Extract the (x, y) coordinate from the center of the cell holding the provided text.  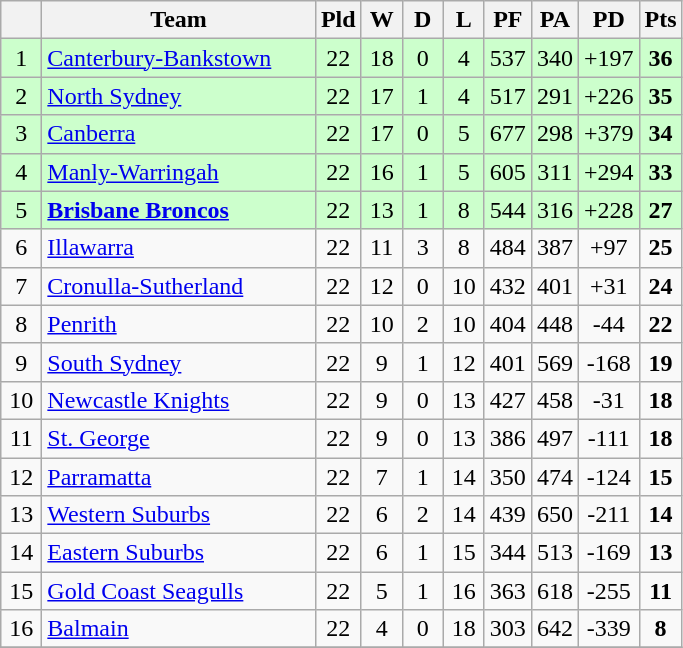
Balmain (179, 629)
South Sydney (179, 362)
344 (508, 553)
677 (508, 134)
-111 (608, 438)
569 (554, 362)
-339 (608, 629)
Pts (660, 20)
458 (554, 400)
497 (554, 438)
L (464, 20)
298 (554, 134)
-169 (608, 553)
517 (508, 96)
Canberra (179, 134)
316 (554, 210)
484 (508, 248)
387 (554, 248)
33 (660, 172)
Penrith (179, 324)
24 (660, 286)
Canterbury-Bankstown (179, 58)
+379 (608, 134)
Eastern Suburbs (179, 553)
-44 (608, 324)
27 (660, 210)
439 (508, 515)
Team (179, 20)
363 (508, 591)
537 (508, 58)
Brisbane Broncos (179, 210)
Gold Coast Seagulls (179, 591)
404 (508, 324)
Parramatta (179, 477)
19 (660, 362)
Illawarra (179, 248)
+31 (608, 286)
618 (554, 591)
36 (660, 58)
Cronulla-Sutherland (179, 286)
-211 (608, 515)
PF (508, 20)
650 (554, 515)
North Sydney (179, 96)
-168 (608, 362)
Western Suburbs (179, 515)
350 (508, 477)
474 (554, 477)
D (422, 20)
291 (554, 96)
+197 (608, 58)
Pld (338, 20)
311 (554, 172)
35 (660, 96)
303 (508, 629)
-255 (608, 591)
386 (508, 438)
544 (508, 210)
448 (554, 324)
+226 (608, 96)
34 (660, 134)
513 (554, 553)
25 (660, 248)
+294 (608, 172)
W (382, 20)
St. George (179, 438)
Newcastle Knights (179, 400)
-31 (608, 400)
+97 (608, 248)
Manly-Warringah (179, 172)
427 (508, 400)
+228 (608, 210)
PD (608, 20)
642 (554, 629)
432 (508, 286)
605 (508, 172)
340 (554, 58)
PA (554, 20)
-124 (608, 477)
